Provide the [X, Y] coordinate of the cell's center where the given text is located.  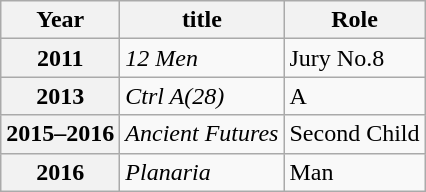
2016 [60, 172]
2013 [60, 96]
Planaria [202, 172]
Year [60, 20]
12 Men [202, 58]
title [202, 20]
Second Child [354, 134]
Ancient Futures [202, 134]
2015–2016 [60, 134]
Ctrl A(28) [202, 96]
2011 [60, 58]
Man [354, 172]
Role [354, 20]
Jury No.8 [354, 58]
A [354, 96]
